Output the (x, y) coordinate of the center of the cell containing the given text.  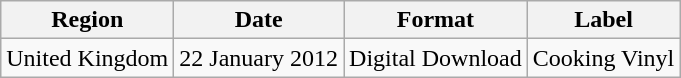
Date (259, 20)
Region (88, 20)
Label (604, 20)
United Kingdom (88, 58)
Format (436, 20)
22 January 2012 (259, 58)
Cooking Vinyl (604, 58)
Digital Download (436, 58)
